Identify which cell holds the provided text, then report its [X, Y] central coordinate. 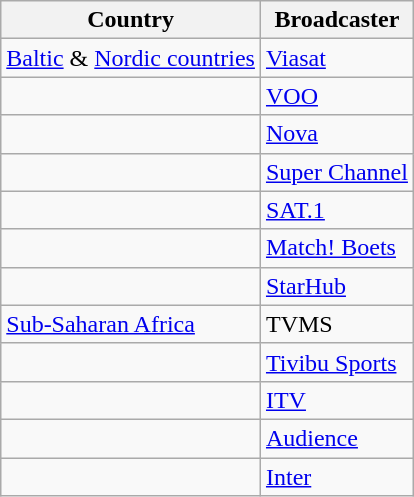
Sub-Saharan Africa [131, 324]
Tivibu Sports [336, 362]
Viasat [336, 58]
SAT.1 [336, 210]
ITV [336, 400]
Super Channel [336, 172]
Match! Boets [336, 248]
Broadcaster [336, 20]
StarHub [336, 286]
VOO [336, 96]
TVMS [336, 324]
Baltic & Nordic countries [131, 58]
Country [131, 20]
Nova [336, 134]
Inter [336, 477]
Audience [336, 438]
